Return the (x, y) coordinate for the center point of the cell that contains the specified text.  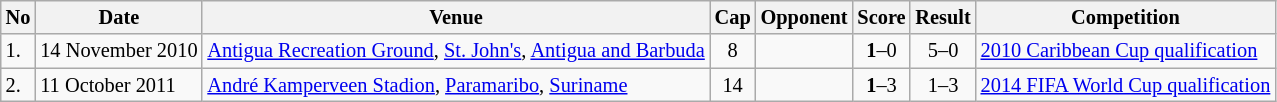
Result (942, 17)
14 (733, 85)
Antigua Recreation Ground, St. John's, Antigua and Barbuda (456, 51)
1. (18, 51)
Date (118, 17)
Score (881, 17)
André Kamperveen Stadion, Paramaribo, Suriname (456, 85)
5–0 (942, 51)
2014 FIFA World Cup qualification (1126, 85)
11 October 2011 (118, 85)
14 November 2010 (118, 51)
Cap (733, 17)
Competition (1126, 17)
2010 Caribbean Cup qualification (1126, 51)
No (18, 17)
2. (18, 85)
Venue (456, 17)
1–0 (881, 51)
Opponent (804, 17)
8 (733, 51)
